Detect which cell encompasses the target text, then output its [x, y] center coordinate. 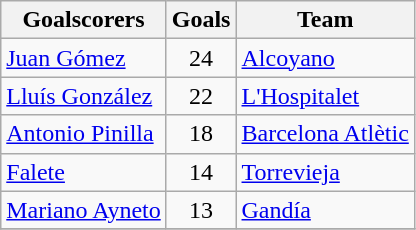
18 [201, 134]
14 [201, 172]
Falete [84, 172]
13 [201, 210]
Gandía [325, 210]
Barcelona Atlètic [325, 134]
Antonio Pinilla [84, 134]
Lluís González [84, 96]
Alcoyano [325, 58]
Torrevieja [325, 172]
Goalscorers [84, 20]
22 [201, 96]
Goals [201, 20]
Mariano Ayneto [84, 210]
L'Hospitalet [325, 96]
Team [325, 20]
Juan Gómez [84, 58]
24 [201, 58]
